Detect which cell encompasses the target text, then output its [X, Y] center coordinate. 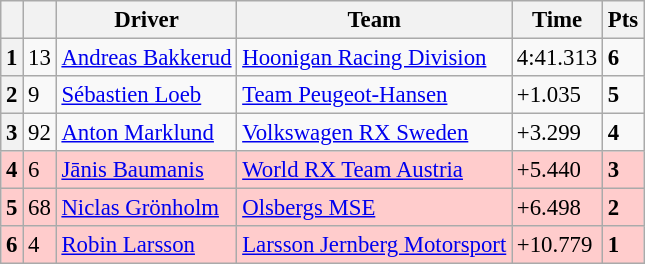
Time [558, 20]
Team [374, 20]
World RX Team Austria [374, 170]
Olsbergs MSE [374, 208]
4:41.313 [558, 58]
Volkswagen RX Sweden [374, 133]
+6.498 [558, 208]
Pts [624, 20]
+3.299 [558, 133]
Larsson Jernberg Motorsport [374, 245]
Anton Marklund [146, 133]
Robin Larsson [146, 245]
Niclas Grönholm [146, 208]
Team Peugeot-Hansen [374, 95]
9 [40, 95]
+10.779 [558, 245]
+1.035 [558, 95]
+5.440 [558, 170]
Driver [146, 20]
13 [40, 58]
Andreas Bakkerud [146, 58]
Hoonigan Racing Division [374, 58]
92 [40, 133]
68 [40, 208]
Jānis Baumanis [146, 170]
Sébastien Loeb [146, 95]
